Capture the cell that displays the provided text and extract its (x, y) central coordinate. 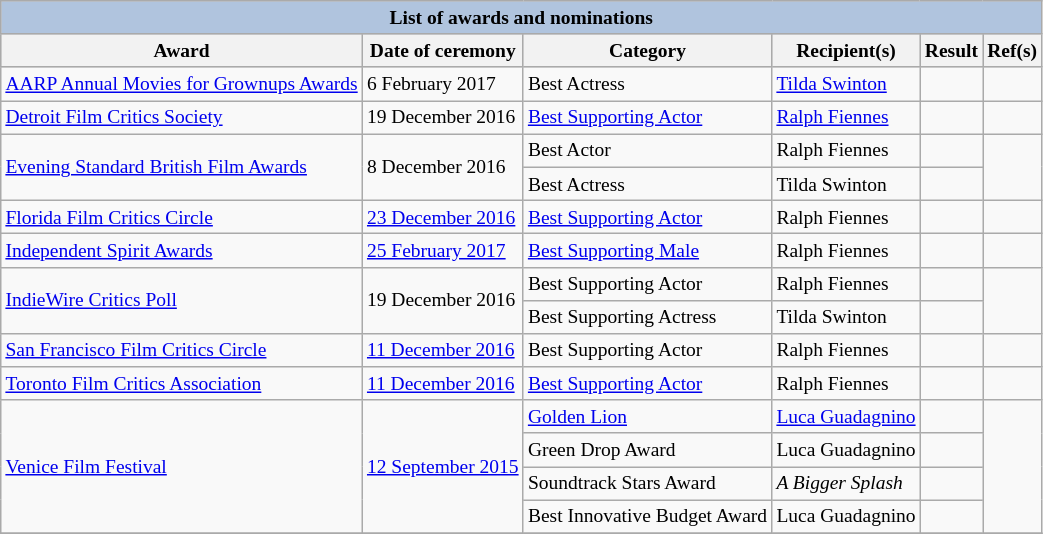
IndieWire Critics Poll (182, 300)
Toronto Film Critics Association (182, 384)
Independent Spirit Awards (182, 250)
Best Innovative Budget Award (648, 516)
Florida Film Critics Circle (182, 216)
Best Supporting Male (648, 250)
List of awards and nominations (522, 18)
San Francisco Film Critics Circle (182, 350)
Evening Standard British Film Awards (182, 168)
23 December 2016 (442, 216)
Date of ceremony (442, 50)
8 December 2016 (442, 168)
Golden Lion (648, 416)
Soundtrack Stars Award (648, 484)
Detroit Film Critics Society (182, 118)
Green Drop Award (648, 450)
AARP Annual Movies for Grownups Awards (182, 84)
Result (951, 50)
Venice Film Festival (182, 466)
6 February 2017 (442, 84)
Ref(s) (1012, 50)
Best Supporting Actress (648, 316)
Award (182, 50)
Category (648, 50)
Recipient(s) (846, 50)
25 February 2017 (442, 250)
A Bigger Splash (846, 484)
12 September 2015 (442, 466)
Best Actor (648, 150)
